Capture the cell that displays the provided text and extract its (X, Y) central coordinate. 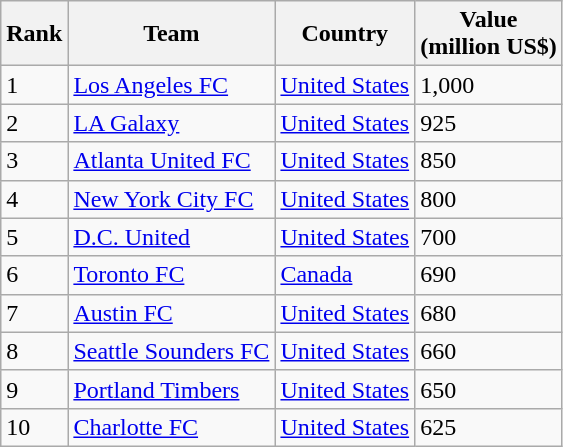
8 (34, 351)
Portland Timbers (172, 389)
925 (489, 123)
Austin FC (172, 313)
690 (489, 275)
Atlanta United FC (172, 161)
New York City FC (172, 199)
7 (34, 313)
Los Angeles FC (172, 85)
Rank (34, 34)
2 (34, 123)
6 (34, 275)
625 (489, 427)
Charlotte FC (172, 427)
D.C. United (172, 237)
1 (34, 85)
Country (345, 34)
9 (34, 389)
3 (34, 161)
850 (489, 161)
Team (172, 34)
650 (489, 389)
Seattle Sounders FC (172, 351)
660 (489, 351)
5 (34, 237)
1,000 (489, 85)
Toronto FC (172, 275)
LA Galaxy (172, 123)
4 (34, 199)
700 (489, 237)
800 (489, 199)
Canada (345, 275)
680 (489, 313)
Value(million US$) (489, 34)
10 (34, 427)
